Locate the cell with the specified text and output its [x, y] center coordinate. 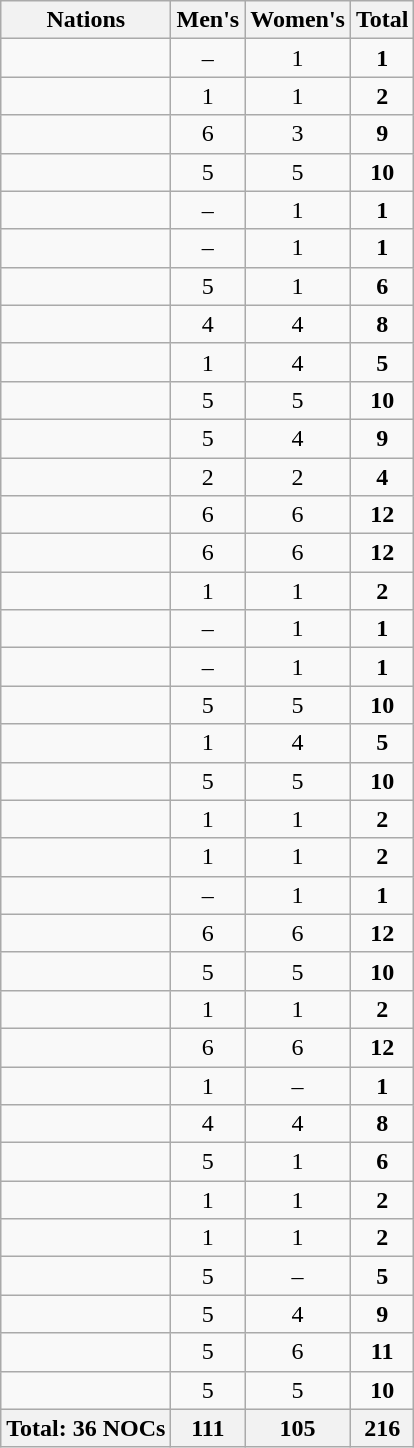
111 [208, 1428]
Total [382, 20]
Women's [298, 20]
Total: 36 NOCs [86, 1428]
105 [298, 1428]
3 [298, 134]
Men's [208, 20]
216 [382, 1428]
Nations [86, 20]
11 [382, 1352]
